Extract the [x, y] coordinate from the center of the cell holding the provided text.  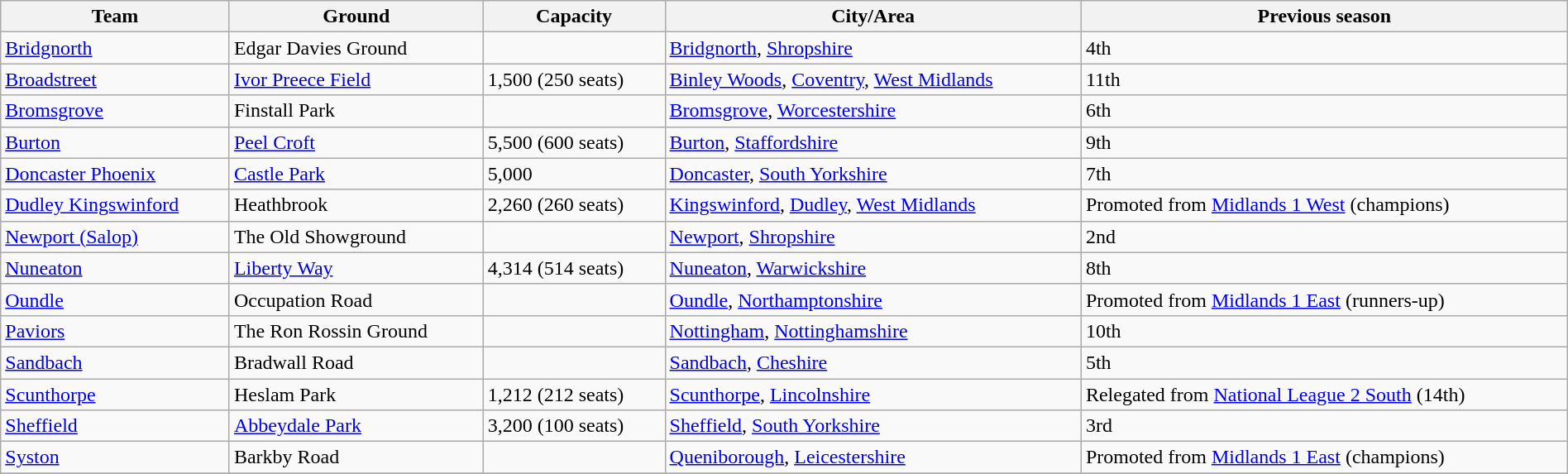
Paviors [116, 331]
Finstall Park [356, 111]
8th [1324, 268]
Abbeydale Park [356, 426]
Liberty Way [356, 268]
Dudley Kingswinford [116, 205]
Newport, Shropshire [873, 237]
Ground [356, 17]
Sheffield [116, 426]
Newport (Salop) [116, 237]
The Old Showground [356, 237]
Heslam Park [356, 395]
Syston [116, 457]
Scunthorpe, Lincolnshire [873, 395]
Bradwall Road [356, 362]
Doncaster, South Yorkshire [873, 174]
10th [1324, 331]
11th [1324, 79]
Bridgnorth, Shropshire [873, 48]
3rd [1324, 426]
Bromsgrove [116, 111]
Bridgnorth [116, 48]
Nuneaton [116, 268]
1,212 (212 seats) [574, 395]
5,500 (600 seats) [574, 142]
Peel Croft [356, 142]
Burton, Staffordshire [873, 142]
Queniborough, Leicestershire [873, 457]
Nottingham, Nottinghamshire [873, 331]
7th [1324, 174]
Relegated from National League 2 South (14th) [1324, 395]
Sandbach [116, 362]
Promoted from Midlands 1 East (runners-up) [1324, 299]
Nuneaton, Warwickshire [873, 268]
3,200 (100 seats) [574, 426]
Doncaster Phoenix [116, 174]
1,500 (250 seats) [574, 79]
9th [1324, 142]
Ivor Preece Field [356, 79]
6th [1324, 111]
5,000 [574, 174]
4th [1324, 48]
5th [1324, 362]
Oundle, Northamptonshire [873, 299]
Barkby Road [356, 457]
Kingswinford, Dudley, West Midlands [873, 205]
Previous season [1324, 17]
Castle Park [356, 174]
Oundle [116, 299]
Occupation Road [356, 299]
Bromsgrove, Worcestershire [873, 111]
Binley Woods, Coventry, West Midlands [873, 79]
Broadstreet [116, 79]
City/Area [873, 17]
Scunthorpe [116, 395]
Capacity [574, 17]
Burton [116, 142]
2nd [1324, 237]
Promoted from Midlands 1 East (champions) [1324, 457]
Team [116, 17]
Edgar Davies Ground [356, 48]
2,260 (260 seats) [574, 205]
Heathbrook [356, 205]
Promoted from Midlands 1 West (champions) [1324, 205]
Sandbach, Cheshire [873, 362]
4,314 (514 seats) [574, 268]
The Ron Rossin Ground [356, 331]
Sheffield, South Yorkshire [873, 426]
